From the cell containing the given text, extract its center point as (X, Y) coordinate. 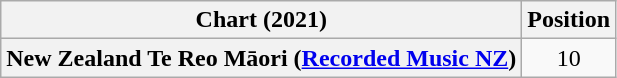
New Zealand Te Reo Māori (Recorded Music NZ) (262, 58)
Chart (2021) (262, 20)
Position (569, 20)
10 (569, 58)
